Capture the cell that displays the provided text and extract its (X, Y) central coordinate. 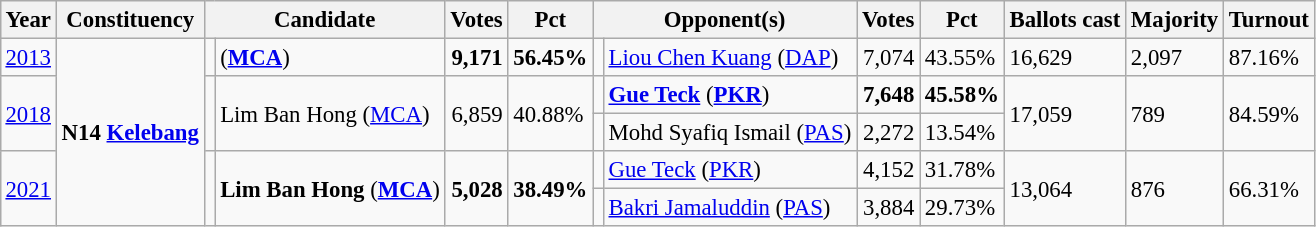
2,272 (888, 133)
84.59% (1268, 114)
66.31% (1268, 188)
5,028 (476, 188)
Majority (1175, 20)
29.73% (962, 208)
Opponent(s) (725, 20)
3,884 (888, 208)
Constituency (130, 20)
Candidate (324, 20)
6,859 (476, 114)
Mohd Syafiq Ismail (PAS) (730, 133)
13,064 (1064, 188)
N14 Kelebang (130, 132)
13.54% (962, 133)
17,059 (1064, 114)
(MCA) (330, 57)
876 (1175, 188)
2021 (28, 188)
Ballots cast (1064, 20)
Bakri Jamaluddin (PAS) (730, 208)
31.78% (962, 170)
16,629 (1064, 57)
Year (28, 20)
9,171 (476, 57)
7,074 (888, 57)
56.45% (550, 57)
Liou Chen Kuang (DAP) (730, 57)
40.88% (550, 114)
2,097 (1175, 57)
7,648 (888, 95)
38.49% (550, 188)
45.58% (962, 95)
87.16% (1268, 57)
Turnout (1268, 20)
4,152 (888, 170)
2013 (28, 57)
43.55% (962, 57)
789 (1175, 114)
2018 (28, 114)
